Extract the (x, y) coordinate from the center of the cell holding the provided text.  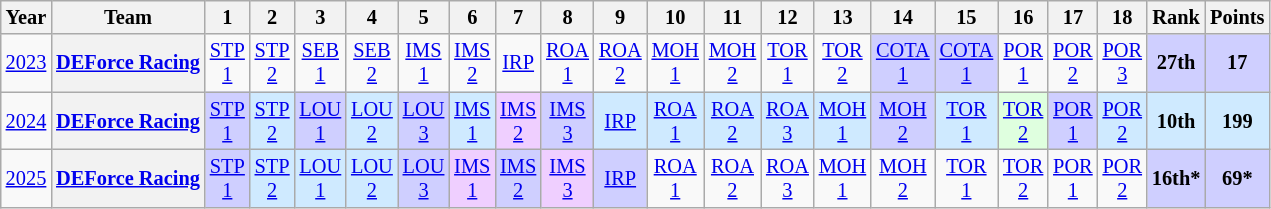
6 (472, 17)
14 (903, 17)
8 (568, 17)
SEB2 (372, 63)
Year (26, 17)
4 (372, 17)
2 (272, 17)
2025 (26, 178)
13 (842, 17)
SEB1 (321, 63)
11 (732, 17)
16 (1023, 17)
27th (1176, 63)
199 (1237, 121)
Rank (1176, 17)
10th (1176, 121)
3 (321, 17)
15 (967, 17)
69* (1237, 178)
16th* (1176, 178)
Team (128, 17)
10 (676, 17)
1 (228, 17)
POR3 (1122, 63)
2023 (26, 63)
2024 (26, 121)
18 (1122, 17)
Points (1237, 17)
9 (620, 17)
12 (788, 17)
5 (424, 17)
7 (518, 17)
